Determine the (x, y) coordinate at the center of the cell enclosing the given text.  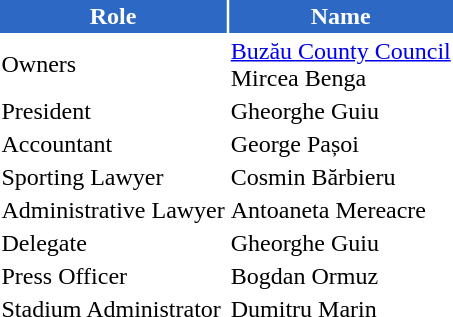
Bogdan Ormuz (340, 276)
Delegate (113, 243)
George Pașoi (340, 144)
Accountant (113, 144)
Cosmin Bărbieru (340, 177)
Buzău County Council Mircea Benga (340, 64)
Role (113, 16)
Press Officer (113, 276)
Antoaneta Mereacre (340, 210)
Sporting Lawyer (113, 177)
Name (340, 16)
Administrative Lawyer (113, 210)
Owners (113, 64)
President (113, 111)
